Return the (X, Y) coordinate for the center point of the cell that contains the specified text.  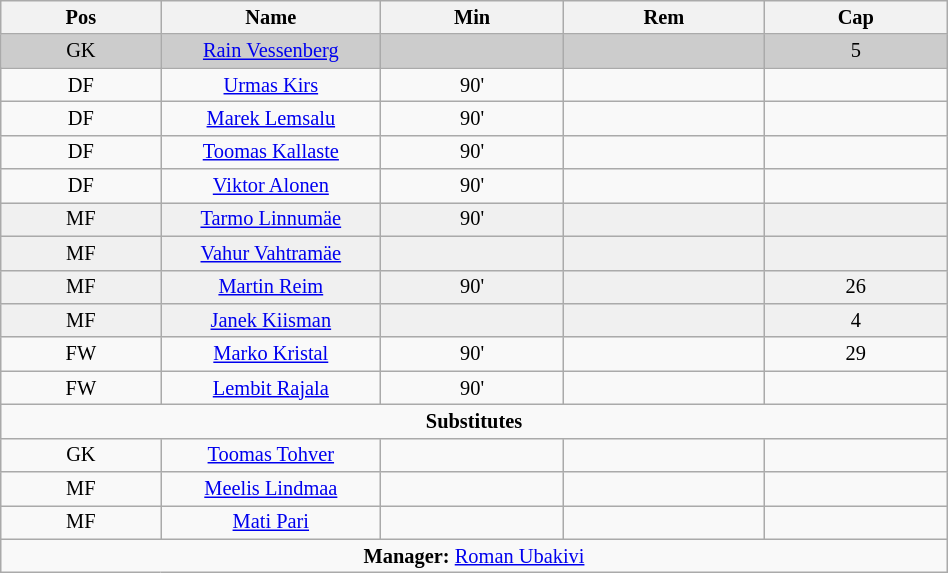
Cap (856, 17)
Janek Kiisman (271, 320)
4 (856, 320)
Name (271, 17)
Rem (664, 17)
5 (856, 51)
Mati Pari (271, 522)
26 (856, 287)
Manager: Roman Ubakivi (474, 556)
Marko Kristal (271, 354)
Viktor Alonen (271, 186)
Pos (81, 17)
Vahur Vahtramäe (271, 253)
Min (472, 17)
29 (856, 354)
Tarmo Linnumäe (271, 219)
Substitutes (474, 421)
Martin Reim (271, 287)
Urmas Kirs (271, 85)
Rain Vessenberg (271, 51)
Toomas Kallaste (271, 152)
Toomas Tohver (271, 455)
Lembit Rajala (271, 388)
Marek Lemsalu (271, 118)
Meelis Lindmaa (271, 489)
